Find where the given text appears and provide that cell's center as [X, Y] coordinate. 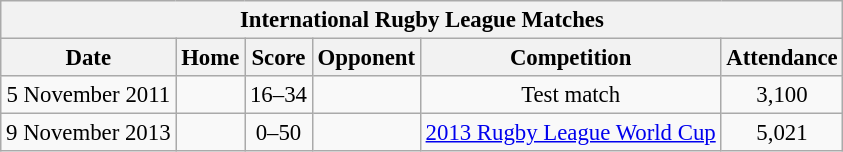
16–34 [279, 95]
5,021 [782, 133]
0–50 [279, 133]
Opponent [366, 58]
International Rugby League Matches [422, 20]
Attendance [782, 58]
Test match [570, 95]
9 November 2013 [88, 133]
2013 Rugby League World Cup [570, 133]
Date [88, 58]
3,100 [782, 95]
Score [279, 58]
5 November 2011 [88, 95]
Home [210, 58]
Competition [570, 58]
